Capture the cell that displays the provided text and extract its (x, y) central coordinate. 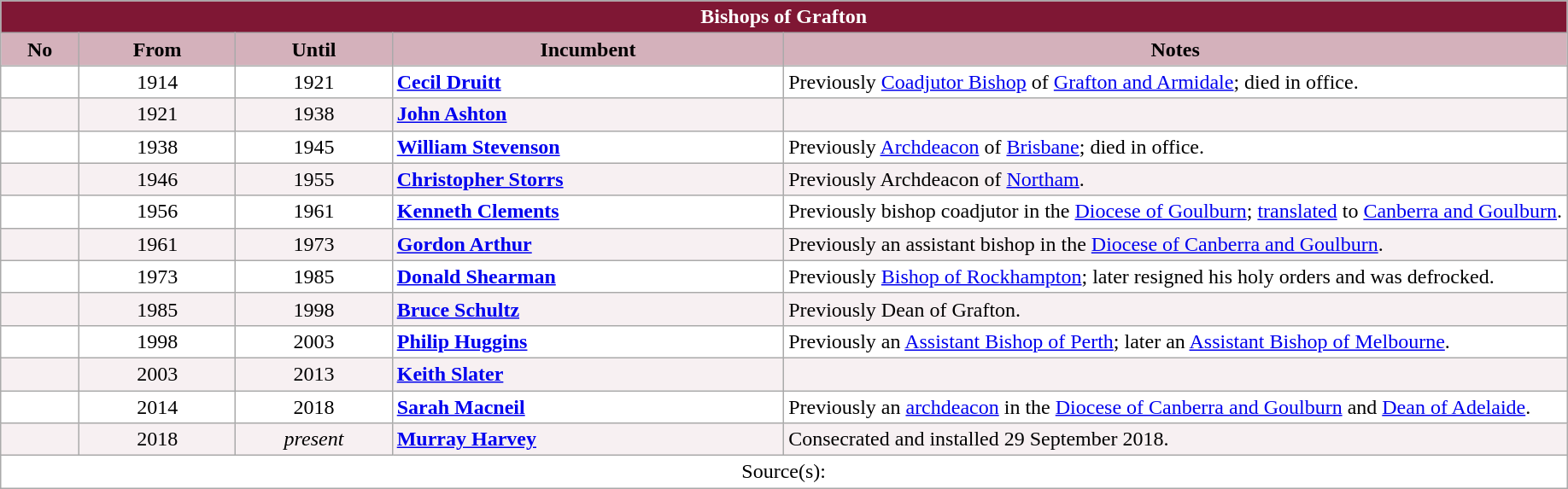
Consecrated and installed 29 September 2018. (1175, 440)
1955 (314, 179)
Keith Slater (588, 374)
Kenneth Clements (588, 212)
Christopher Storrs (588, 179)
Donald Shearman (588, 277)
Notes (1175, 49)
2013 (314, 374)
Previously an Assistant Bishop of Perth; later an Assistant Bishop of Melbourne. (1175, 341)
1956 (157, 212)
Previously an archdeacon in the Diocese of Canberra and Goulburn and Dean of Adelaide. (1175, 407)
Gordon Arthur (588, 244)
No (40, 49)
1946 (157, 179)
Bishops of Grafton (784, 17)
William Stevenson (588, 147)
Previously Archdeacon of Northam. (1175, 179)
Previously bishop coadjutor in the Diocese of Goulburn; translated to Canberra and Goulburn. (1175, 212)
Previously Coadjutor Bishop of Grafton and Armidale; died in office. (1175, 82)
Previously Archdeacon of Brisbane; died in office. (1175, 147)
Philip Huggins (588, 341)
1945 (314, 147)
Previously Bishop of Rockhampton; later resigned his holy orders and was defrocked. (1175, 277)
2014 (157, 407)
Sarah Macneil (588, 407)
Incumbent (588, 49)
Murray Harvey (588, 440)
present (314, 440)
1914 (157, 82)
From (157, 49)
Cecil Druitt (588, 82)
Until (314, 49)
Previously an assistant bishop in the Diocese of Canberra and Goulburn. (1175, 244)
Previously Dean of Grafton. (1175, 309)
John Ashton (588, 114)
Source(s): (784, 472)
Bruce Schultz (588, 309)
